Return the (x, y) coordinate for the center point of the cell that contains the specified text.  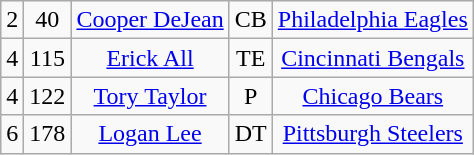
DT (250, 134)
178 (48, 134)
40 (48, 20)
Erick All (150, 58)
2 (12, 20)
Cincinnati Bengals (372, 58)
Tory Taylor (150, 96)
115 (48, 58)
Philadelphia Eagles (372, 20)
6 (12, 134)
122 (48, 96)
Chicago Bears (372, 96)
Cooper DeJean (150, 20)
CB (250, 20)
Pittsburgh Steelers (372, 134)
P (250, 96)
Logan Lee (150, 134)
TE (250, 58)
